Determine the (x, y) coordinate at the center of the cell enclosing the given text.  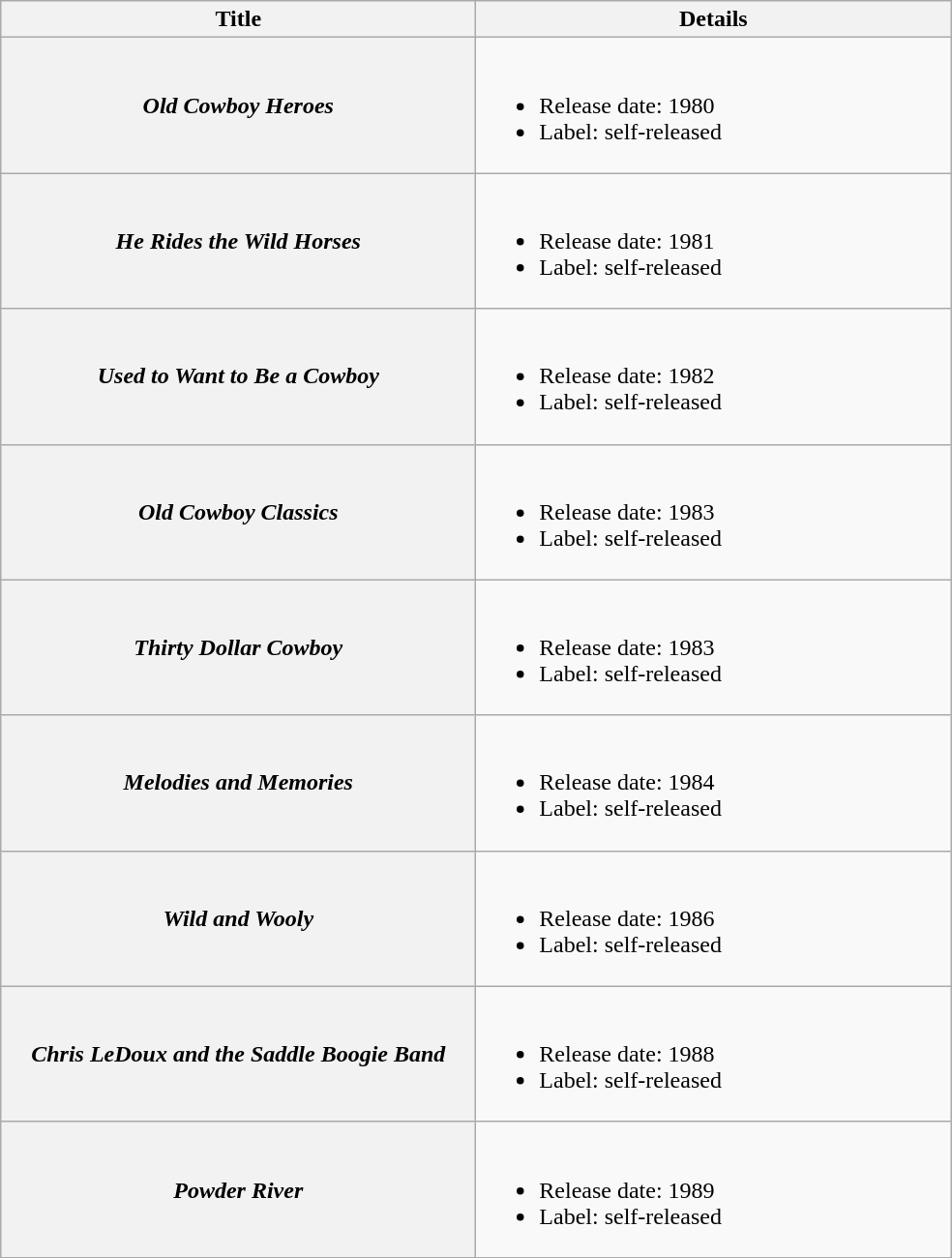
Chris LeDoux and the Saddle Boogie Band (238, 1054)
Release date: 1984Label: self-released (714, 783)
Release date: 1981Label: self-released (714, 241)
He Rides the Wild Horses (238, 241)
Powder River (238, 1189)
Release date: 1980Label: self-released (714, 105)
Release date: 1988Label: self-released (714, 1054)
Old Cowboy Heroes (238, 105)
Melodies and Memories (238, 783)
Details (714, 19)
Old Cowboy Classics (238, 512)
Wild and Wooly (238, 918)
Thirty Dollar Cowboy (238, 647)
Title (238, 19)
Release date: 1982Label: self-released (714, 376)
Used to Want to Be a Cowboy (238, 376)
Release date: 1986Label: self-released (714, 918)
Release date: 1989Label: self-released (714, 1189)
